Scan for the cell matching the given text and deliver its [x, y] coordinate at center. 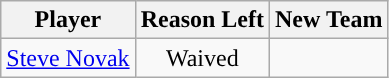
Waived [202, 58]
Reason Left [202, 20]
New Team [329, 20]
Player [68, 20]
Steve Novak [68, 58]
